Locate the cell with the specified text and output its (x, y) center coordinate. 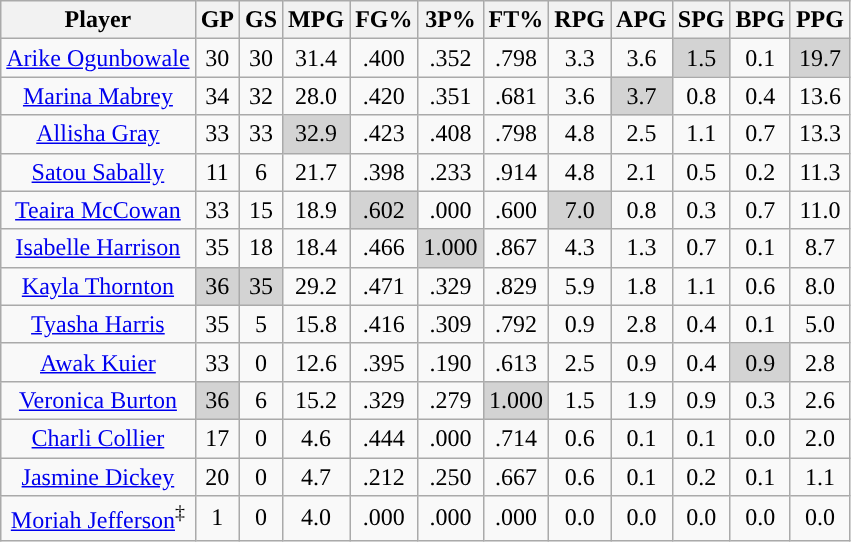
5 (260, 324)
Arike Ogunbowale (98, 58)
4.7 (316, 477)
4.0 (316, 518)
.250 (450, 477)
1.9 (642, 400)
FT% (516, 20)
.351 (450, 96)
.444 (384, 438)
.602 (384, 210)
3P% (450, 20)
20 (217, 477)
8.0 (820, 286)
Satou Sabally (98, 172)
31.4 (316, 58)
11.0 (820, 210)
18.4 (316, 248)
Veronica Burton (98, 400)
21.7 (316, 172)
.613 (516, 362)
Marina Mabrey (98, 96)
GS (260, 20)
.279 (450, 400)
.714 (516, 438)
2.6 (820, 400)
32 (260, 96)
.829 (516, 286)
.400 (384, 58)
15.8 (316, 324)
.398 (384, 172)
8.7 (820, 248)
3.7 (642, 96)
17 (217, 438)
Teaira McCowan (98, 210)
GP (217, 20)
1.8 (642, 286)
.233 (450, 172)
2.0 (820, 438)
.309 (450, 324)
.352 (450, 58)
4.6 (316, 438)
Player (98, 20)
.466 (384, 248)
29.2 (316, 286)
3.3 (580, 58)
1 (217, 518)
.914 (516, 172)
5.9 (580, 286)
Charli Collier (98, 438)
13.3 (820, 134)
13.6 (820, 96)
7.0 (580, 210)
BPG (760, 20)
.190 (450, 362)
Jasmine Dickey (98, 477)
MPG (316, 20)
12.6 (316, 362)
.471 (384, 286)
Moriah Jefferson‡ (98, 518)
1.3 (642, 248)
Awak Kuier (98, 362)
Isabelle Harrison (98, 248)
PPG (820, 20)
4.3 (580, 248)
SPG (701, 20)
.667 (516, 477)
28.0 (316, 96)
.681 (516, 96)
2.1 (642, 172)
5.0 (820, 324)
.408 (450, 134)
15 (260, 210)
0.5 (701, 172)
.416 (384, 324)
.395 (384, 362)
Tyasha Harris (98, 324)
APG (642, 20)
34 (217, 96)
.420 (384, 96)
.792 (516, 324)
18 (260, 248)
.423 (384, 134)
11 (217, 172)
19.7 (820, 58)
32.9 (316, 134)
15.2 (316, 400)
RPG (580, 20)
.212 (384, 477)
11.3 (820, 172)
FG% (384, 20)
18.9 (316, 210)
Allisha Gray (98, 134)
.867 (516, 248)
.600 (516, 210)
Kayla Thornton (98, 286)
